Determine the [X, Y] coordinate at the center of the cell enclosing the given text.  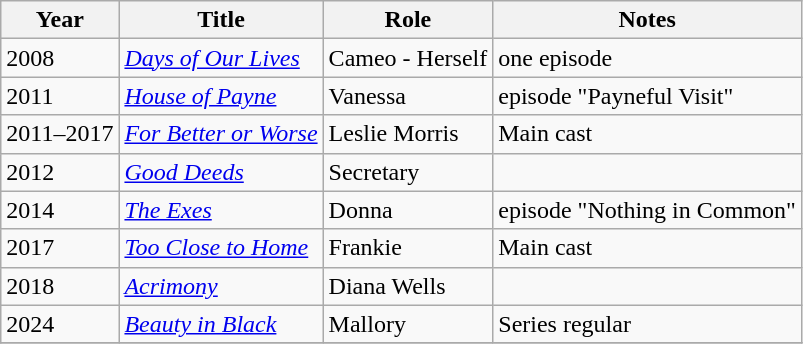
Series regular [648, 324]
Too Close to Home [221, 248]
2011 [60, 96]
Notes [648, 20]
Beauty in Black [221, 324]
episode "Nothing in Common" [648, 210]
Acrimony [221, 286]
Diana Wells [408, 286]
2017 [60, 248]
Role [408, 20]
Good Deeds [221, 172]
Year [60, 20]
Frankie [408, 248]
2008 [60, 58]
Donna [408, 210]
2012 [60, 172]
The Exes [221, 210]
2011–2017 [60, 134]
Leslie Morris [408, 134]
Secretary [408, 172]
2014 [60, 210]
one episode [648, 58]
For Better or Worse [221, 134]
Vanessa [408, 96]
2018 [60, 286]
episode "Payneful Visit" [648, 96]
Cameo - Herself [408, 58]
House of Payne [221, 96]
Mallory [408, 324]
Title [221, 20]
Days of Our Lives [221, 58]
2024 [60, 324]
